Capture the cell that displays the provided text and extract its [x, y] central coordinate. 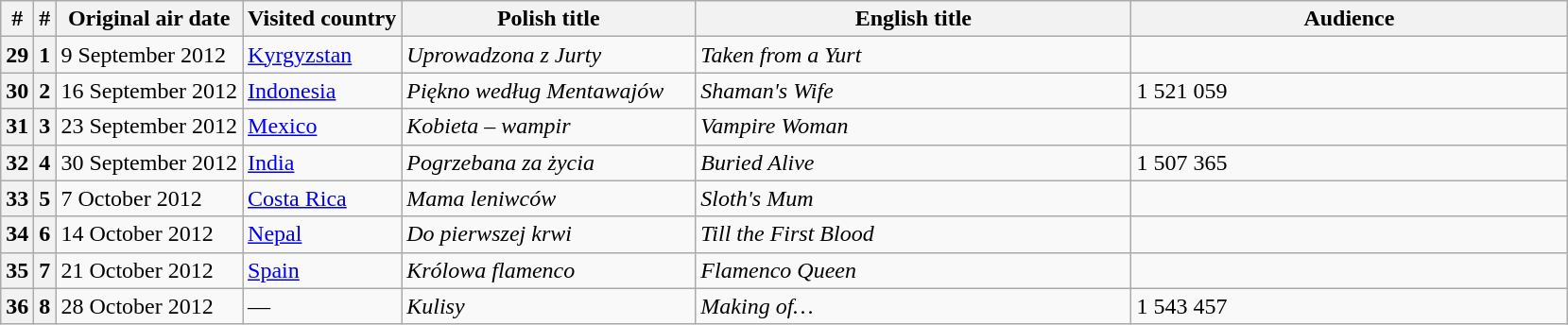
Królowa flamenco [548, 270]
Till the First Blood [913, 234]
32 [17, 162]
36 [17, 306]
9 September 2012 [149, 55]
Buried Alive [913, 162]
4 [45, 162]
Taken from a Yurt [913, 55]
Do pierwszej krwi [548, 234]
Original air date [149, 19]
1 507 365 [1350, 162]
21 October 2012 [149, 270]
1 543 457 [1350, 306]
Pogrzebana za życia [548, 162]
30 [17, 91]
Shaman's Wife [913, 91]
Costa Rica [322, 198]
Indonesia [322, 91]
English title [913, 19]
Mexico [322, 127]
Mama leniwców [548, 198]
— [322, 306]
Uprowadzona z Jurty [548, 55]
Kyrgyzstan [322, 55]
3 [45, 127]
Piękno według Mentawajów [548, 91]
6 [45, 234]
Polish title [548, 19]
23 September 2012 [149, 127]
Audience [1350, 19]
Nepal [322, 234]
28 October 2012 [149, 306]
1 521 059 [1350, 91]
1 [45, 55]
Flamenco Queen [913, 270]
33 [17, 198]
16 September 2012 [149, 91]
Kobieta – wampir [548, 127]
2 [45, 91]
30 September 2012 [149, 162]
Sloth's Mum [913, 198]
35 [17, 270]
31 [17, 127]
7 October 2012 [149, 198]
Making of… [913, 306]
Vampire Woman [913, 127]
34 [17, 234]
5 [45, 198]
29 [17, 55]
Spain [322, 270]
Visited country [322, 19]
8 [45, 306]
Kulisy [548, 306]
14 October 2012 [149, 234]
India [322, 162]
7 [45, 270]
